Output the (x, y) coordinate of the center of the cell containing the given text.  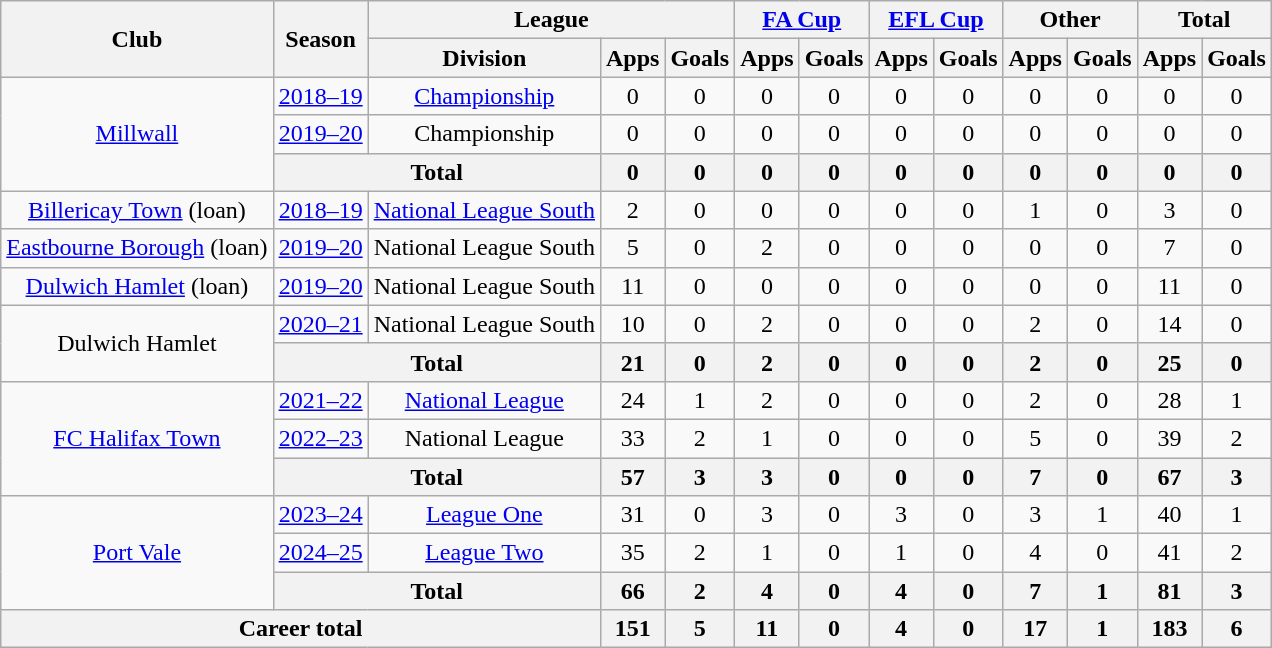
FC Halifax Town (137, 438)
EFL Cup (936, 20)
Millwall (137, 134)
25 (1169, 362)
Season (320, 39)
2024–25 (320, 553)
2022–23 (320, 438)
2020–21 (320, 324)
League Two (484, 553)
Career total (301, 629)
Other (1070, 20)
FA Cup (802, 20)
28 (1169, 400)
Division (484, 58)
35 (632, 553)
Eastbourne Borough (loan) (137, 248)
66 (632, 591)
2023–24 (320, 515)
21 (632, 362)
Billericay Town (loan) (137, 210)
57 (632, 477)
Dulwich Hamlet (loan) (137, 286)
League One (484, 515)
Dulwich Hamlet (137, 343)
10 (632, 324)
81 (1169, 591)
14 (1169, 324)
67 (1169, 477)
31 (632, 515)
151 (632, 629)
League (552, 20)
Club (137, 39)
39 (1169, 438)
Port Vale (137, 553)
24 (632, 400)
2021–22 (320, 400)
33 (632, 438)
17 (1035, 629)
40 (1169, 515)
6 (1237, 629)
41 (1169, 553)
183 (1169, 629)
